Search for the cell housing the specified text and yield its [X, Y] center coordinate. 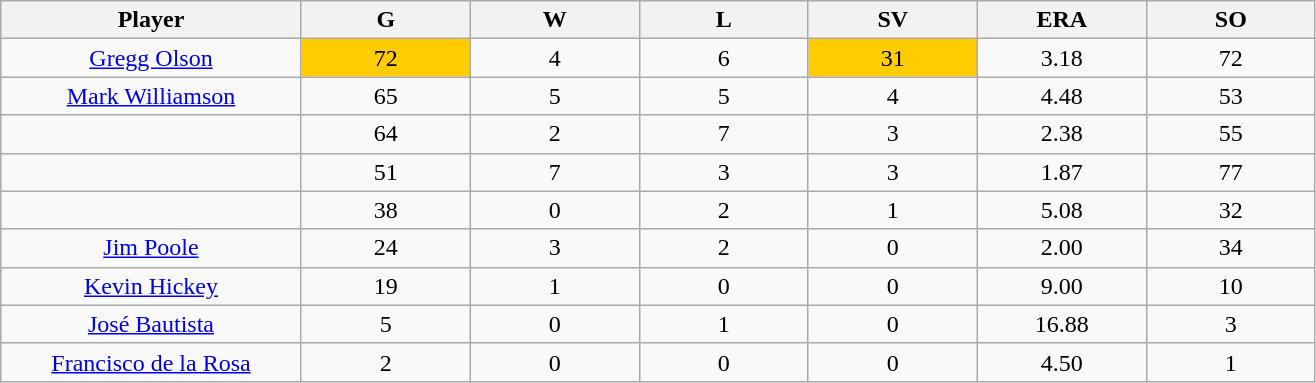
Player [151, 20]
19 [386, 286]
3.18 [1062, 58]
9.00 [1062, 286]
L [724, 20]
Mark Williamson [151, 96]
Francisco de la Rosa [151, 362]
Jim Poole [151, 248]
64 [386, 134]
53 [1230, 96]
32 [1230, 210]
José Bautista [151, 324]
38 [386, 210]
G [386, 20]
2.00 [1062, 248]
65 [386, 96]
4.50 [1062, 362]
SV [892, 20]
1.87 [1062, 172]
55 [1230, 134]
4.48 [1062, 96]
SO [1230, 20]
6 [724, 58]
16.88 [1062, 324]
Kevin Hickey [151, 286]
ERA [1062, 20]
24 [386, 248]
51 [386, 172]
77 [1230, 172]
10 [1230, 286]
Gregg Olson [151, 58]
W [554, 20]
5.08 [1062, 210]
31 [892, 58]
2.38 [1062, 134]
34 [1230, 248]
